Detect which cell encompasses the target text, then output its (X, Y) center coordinate. 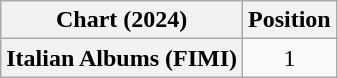
Chart (2024) (122, 20)
Position (290, 20)
1 (290, 58)
Italian Albums (FIMI) (122, 58)
